Locate the cell with the specified text and output its (x, y) center coordinate. 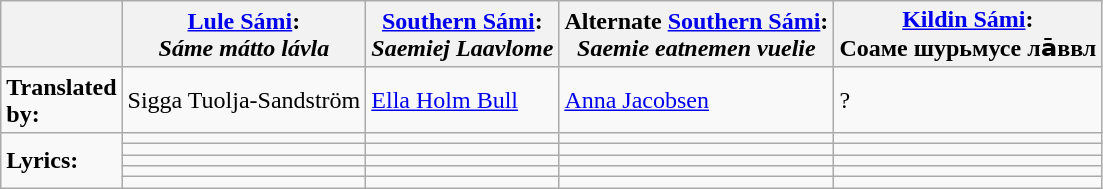
Anna Jacobsen (696, 100)
Southern Sámi:Saemiej Laavlome (462, 34)
Ella Holm Bull (462, 100)
Sigga Tuolja-Sandström (244, 100)
Kildin Sámi:Соаме шурьмусе ла̄ввл (968, 34)
Lyrics: (62, 160)
Alternate Southern Sámi:Saemie eatnemen vuelie (696, 34)
Lule Sámi:Sáme mátto lávla (244, 34)
? (968, 100)
Translatedby: (62, 100)
